Search for the cell housing the specified text and yield its (x, y) center coordinate. 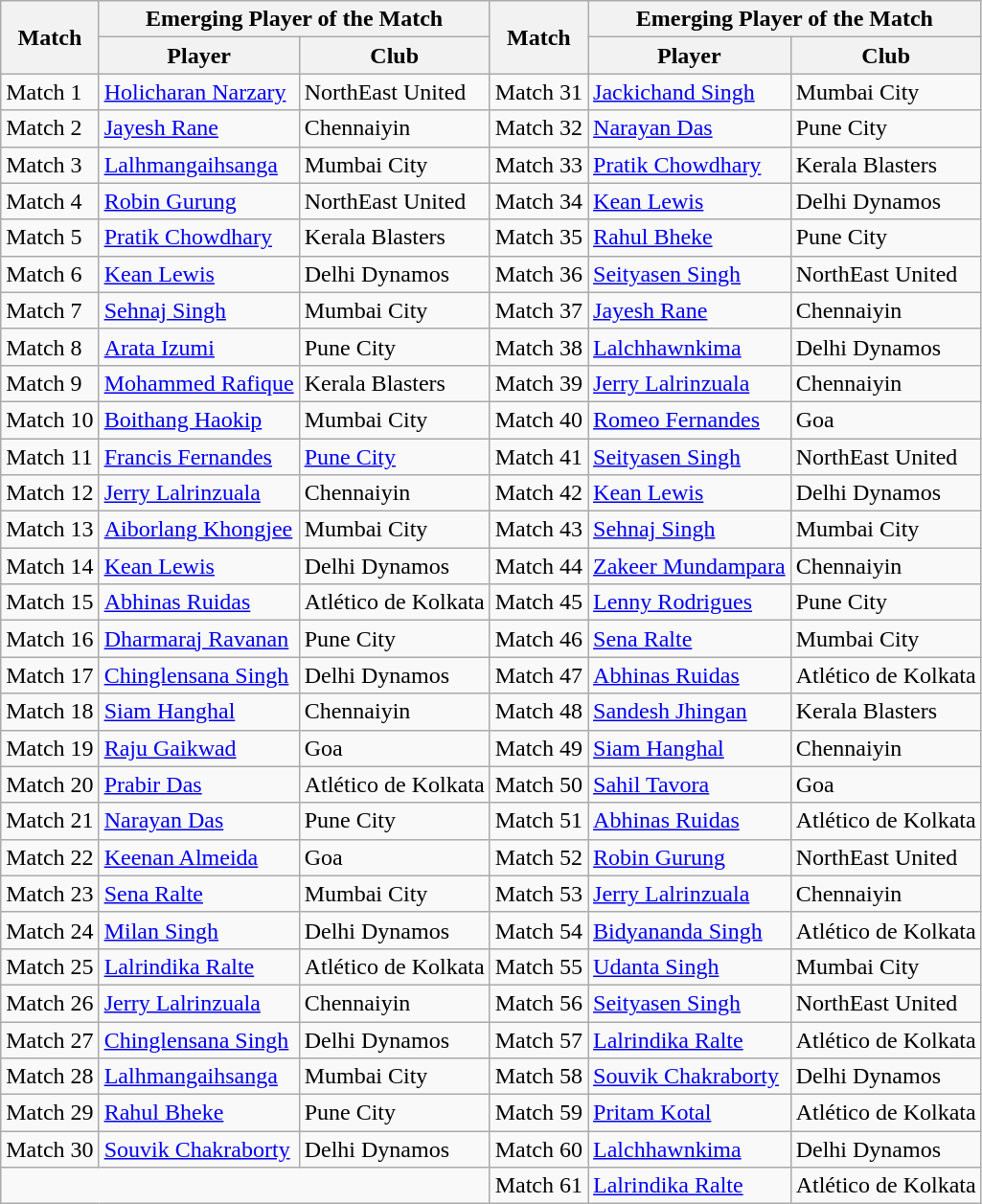
Match 22 (50, 857)
Match 19 (50, 748)
Match 27 (50, 1039)
Match 53 (538, 894)
Match 40 (538, 420)
Match 33 (538, 165)
Match 11 (50, 457)
Match 6 (50, 274)
Match 16 (50, 639)
Sandesh Jhingan (690, 712)
Match 23 (50, 894)
Francis Fernandes (199, 457)
Bidyananda Singh (690, 930)
Pritam Kotal (690, 1113)
Match 36 (538, 274)
Romeo Fernandes (690, 420)
Match 47 (538, 675)
Mohammed Rafique (199, 383)
Match 59 (538, 1113)
Match 21 (50, 821)
Arata Izumi (199, 347)
Match 7 (50, 310)
Raju Gaikwad (199, 748)
Lenny Rodrigues (690, 602)
Match 35 (538, 238)
Match 18 (50, 712)
Match 42 (538, 493)
Match 9 (50, 383)
Match 1 (50, 92)
Match 29 (50, 1113)
Match 15 (50, 602)
Match 43 (538, 530)
Match 34 (538, 201)
Match 13 (50, 530)
Zakeer Mundampara (690, 566)
Match 10 (50, 420)
Match 8 (50, 347)
Match 20 (50, 784)
Udanta Singh (690, 966)
Match 60 (538, 1149)
Match 58 (538, 1077)
Match 41 (538, 457)
Match 17 (50, 675)
Aiborlang Khongjee (199, 530)
Match 24 (50, 930)
Match 4 (50, 201)
Dharmaraj Ravanan (199, 639)
Match 51 (538, 821)
Match 44 (538, 566)
Jackichand Singh (690, 92)
Match 25 (50, 966)
Match 30 (50, 1149)
Match 38 (538, 347)
Match 50 (538, 784)
Match 26 (50, 1003)
Match 31 (538, 92)
Match 52 (538, 857)
Milan Singh (199, 930)
Match 49 (538, 748)
Match 39 (538, 383)
Match 56 (538, 1003)
Match 3 (50, 165)
Holicharan Narzary (199, 92)
Match 5 (50, 238)
Match 28 (50, 1077)
Match 48 (538, 712)
Sahil Tavora (690, 784)
Prabir Das (199, 784)
Match 14 (50, 566)
Match 57 (538, 1039)
Match 32 (538, 128)
Boithang Haokip (199, 420)
Match 61 (538, 1186)
Match 45 (538, 602)
Match 55 (538, 966)
Match 46 (538, 639)
Match 2 (50, 128)
Match 54 (538, 930)
Match 12 (50, 493)
Match 37 (538, 310)
Keenan Almeida (199, 857)
